Determine the [x, y] coordinate at the center of the cell enclosing the given text.  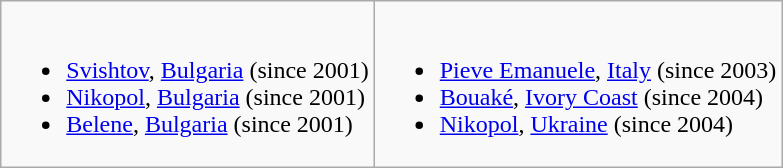
Svishtov, Bulgaria (since 2001) Nikopol, Bulgaria (since 2001) Belene, Bulgaria (since 2001) [188, 84]
Pieve Emanuele, Italy (since 2003) Bouaké, Ivory Coast (since 2004) Nikopol, Ukraine (since 2004) [578, 84]
